Pinpoint the cell where the given text exists, returning its (x, y) midpoint coordinate. 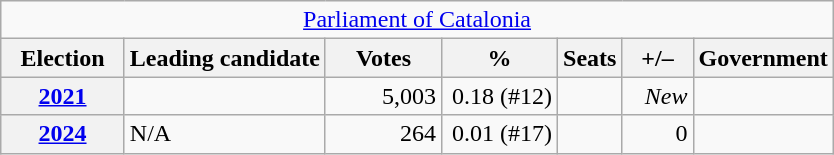
264 (383, 134)
0.18 (#12) (499, 96)
Government (763, 58)
0.01 (#17) (499, 134)
Parliament of Catalonia (418, 20)
Seats (590, 58)
N/A (224, 134)
% (499, 58)
2021 (63, 96)
New (658, 96)
Votes (383, 58)
Leading candidate (224, 58)
+/– (658, 58)
5,003 (383, 96)
2024 (63, 134)
Election (63, 58)
0 (658, 134)
